Extract the (x, y) coordinate from the center of the cell holding the provided text.  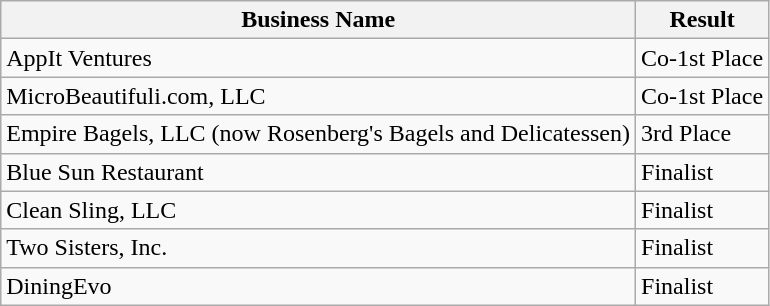
Empire Bagels, LLC (now Rosenberg's Bagels and Delicatessen) (318, 134)
Two Sisters, Inc. (318, 248)
MicroBeautifuli.com, LLC (318, 96)
DiningEvo (318, 286)
Business Name (318, 20)
Blue Sun Restaurant (318, 172)
AppIt Ventures (318, 58)
Result (702, 20)
Clean Sling, LLC (318, 210)
3rd Place (702, 134)
